Capture the cell that displays the provided text and extract its [x, y] central coordinate. 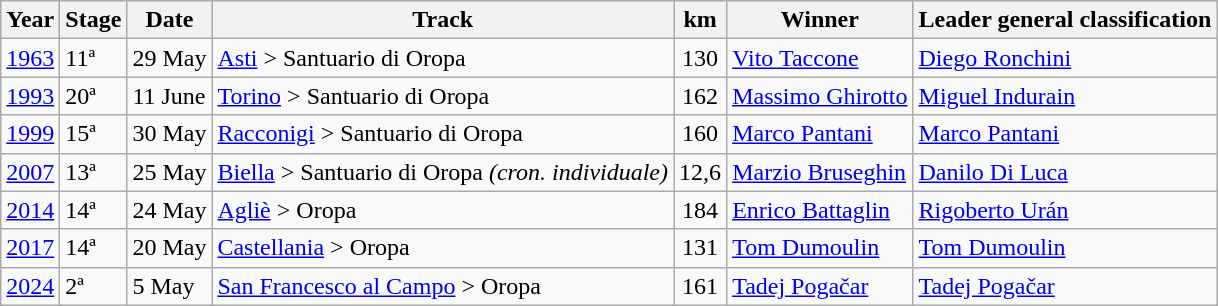
2014 [30, 210]
Massimo Ghirotto [820, 96]
1963 [30, 58]
Agliè > Oropa [443, 210]
2024 [30, 286]
Marzio Bruseghin [820, 172]
20 May [170, 248]
13ª [94, 172]
15ª [94, 134]
Diego Ronchini [1065, 58]
162 [700, 96]
131 [700, 248]
2017 [30, 248]
km [700, 20]
20ª [94, 96]
130 [700, 58]
11 June [170, 96]
Year [30, 20]
161 [700, 286]
11ª [94, 58]
Miguel Indurain [1065, 96]
Racconigi > Santuario di Oropa [443, 134]
Asti > Santuario di Oropa [443, 58]
25 May [170, 172]
24 May [170, 210]
Torino > Santuario di Oropa [443, 96]
Castellania > Oropa [443, 248]
184 [700, 210]
Winner [820, 20]
Stage [94, 20]
160 [700, 134]
12,6 [700, 172]
Date [170, 20]
2ª [94, 286]
Enrico Battaglin [820, 210]
Rigoberto Urán [1065, 210]
San Francesco al Campo > Oropa [443, 286]
2007 [30, 172]
Track [443, 20]
30 May [170, 134]
Leader general classification [1065, 20]
5 May [170, 286]
Biella > Santuario di Oropa (cron. individuale) [443, 172]
1993 [30, 96]
1999 [30, 134]
29 May [170, 58]
Vito Taccone [820, 58]
Danilo Di Luca [1065, 172]
